Identify which cell holds the provided text, then report its (X, Y) central coordinate. 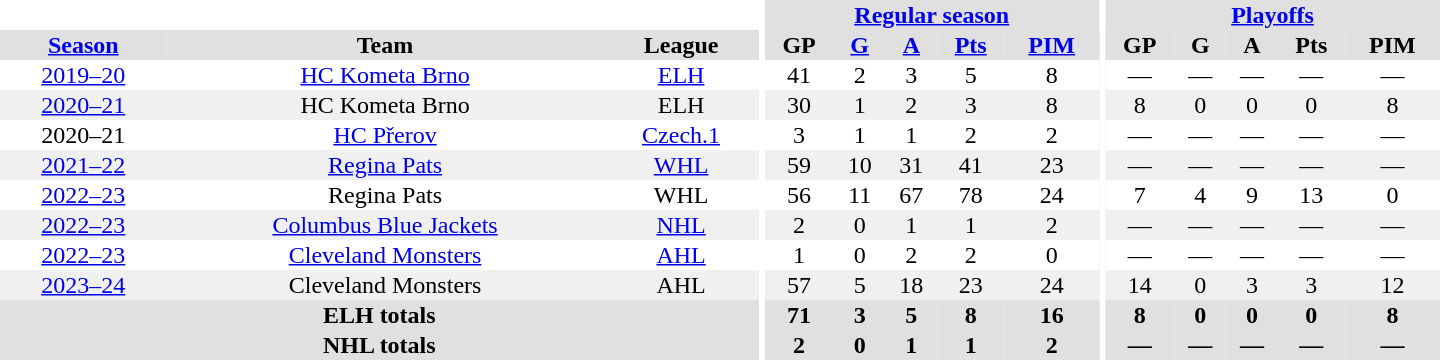
Columbus Blue Jackets (386, 225)
12 (1392, 285)
Playoffs (1272, 15)
56 (799, 195)
71 (799, 315)
4 (1201, 195)
31 (912, 165)
2023–24 (84, 285)
2021–22 (84, 165)
13 (1312, 195)
14 (1140, 285)
ELH totals (380, 315)
9 (1252, 195)
Czech.1 (682, 135)
Regular season (932, 15)
16 (1052, 315)
11 (860, 195)
59 (799, 165)
HC Přerov (386, 135)
Season (84, 45)
30 (799, 105)
57 (799, 285)
NHL (682, 225)
2019–20 (84, 75)
10 (860, 165)
NHL totals (380, 345)
League (682, 45)
78 (970, 195)
67 (912, 195)
7 (1140, 195)
Team (386, 45)
18 (912, 285)
